Capture the cell that displays the provided text and extract its [x, y] central coordinate. 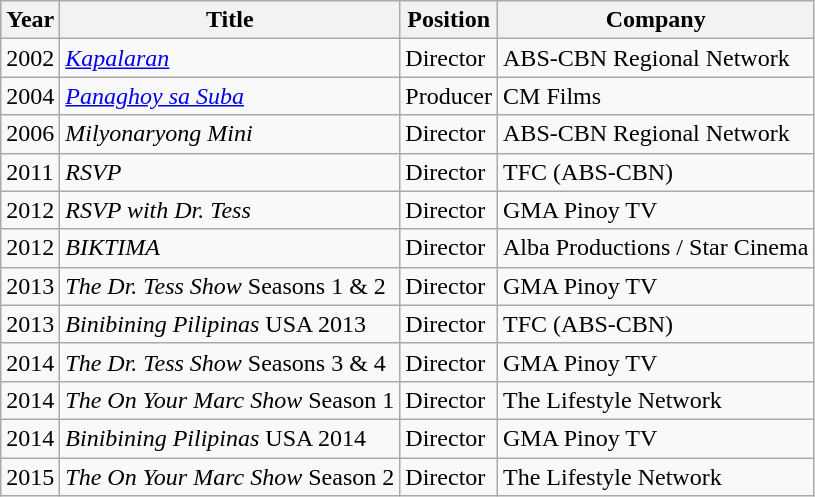
Alba Productions / Star Cinema [656, 248]
RSVP with Dr. Tess [230, 210]
2011 [30, 172]
Year [30, 20]
The Dr. Tess Show Seasons 1 & 2 [230, 286]
Kapalaran [230, 58]
Milyonaryong Mini [230, 134]
Position [449, 20]
The Dr. Tess Show Seasons 3 & 4 [230, 362]
RSVP [230, 172]
2015 [30, 477]
Panaghoy sa Suba [230, 96]
2002 [30, 58]
Producer [449, 96]
Binibining Pilipinas USA 2014 [230, 438]
Title [230, 20]
Company [656, 20]
CM Films [656, 96]
BIKTIMA [230, 248]
2006 [30, 134]
The On Your Marc Show Season 2 [230, 477]
The On Your Marc Show Season 1 [230, 400]
2004 [30, 96]
Binibining Pilipinas USA 2013 [230, 324]
